Return [x, y] of the center of cell containing provided text 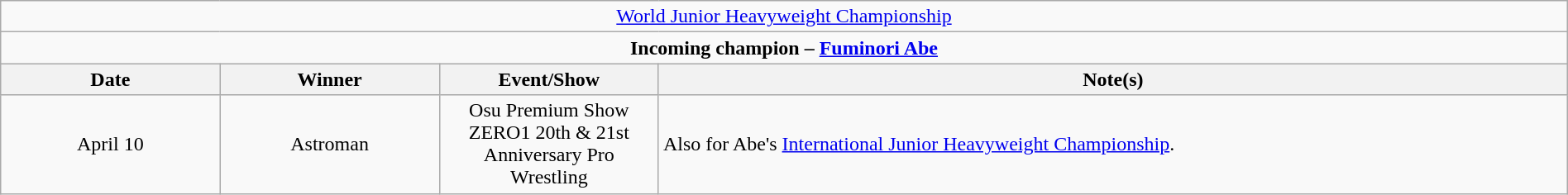
Note(s) [1113, 79]
Also for Abe's International Junior Heavyweight Championship. [1113, 144]
Osu Premium Show ZERO1 20th & 21st Anniversary Pro Wrestling [549, 144]
Incoming champion – Fuminori Abe [784, 48]
Event/Show [549, 79]
Date [111, 79]
April 10 [111, 144]
Winner [329, 79]
Astroman [329, 144]
World Junior Heavyweight Championship [784, 17]
